Capture the cell that displays the provided text and extract its [x, y] central coordinate. 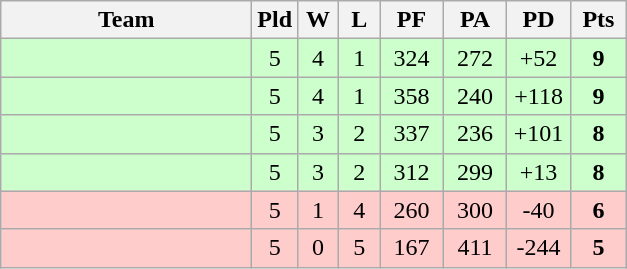
PD [539, 20]
167 [412, 248]
L [360, 20]
+52 [539, 58]
PF [412, 20]
240 [475, 96]
PA [475, 20]
337 [412, 134]
W [318, 20]
300 [475, 210]
299 [475, 172]
Pts [598, 20]
-244 [539, 248]
260 [412, 210]
-40 [539, 210]
358 [412, 96]
236 [475, 134]
Team [126, 20]
312 [412, 172]
Pld [275, 20]
+118 [539, 96]
272 [475, 58]
6 [598, 210]
+13 [539, 172]
411 [475, 248]
324 [412, 58]
0 [318, 248]
+101 [539, 134]
